Search for the cell housing the specified text and yield its [X, Y] center coordinate. 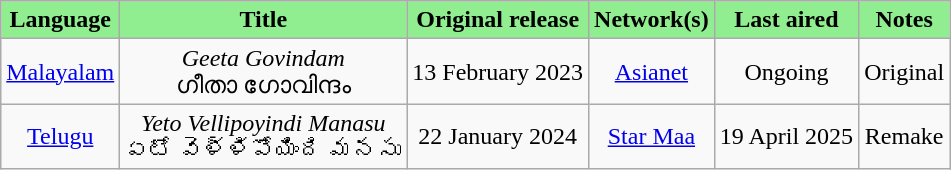
Telugu [60, 136]
Title [264, 20]
Ongoing [786, 72]
13 February 2023 [498, 72]
19 April 2025 [786, 136]
Asianet [652, 72]
22 January 2024 [498, 136]
Original [904, 72]
Yeto Vellipoyindi Manasu ఏటో వెళ్ళిపోయింది మనసు [264, 136]
Remake [904, 136]
Network(s) [652, 20]
Notes [904, 20]
Language [60, 20]
Last aired [786, 20]
Geeta Govindam ഗീതാ ഗോവിന്ദം [264, 72]
Original release [498, 20]
Malayalam [60, 72]
Star Maa [652, 136]
